Determine the [x, y] coordinate at the center of the cell enclosing the given text.  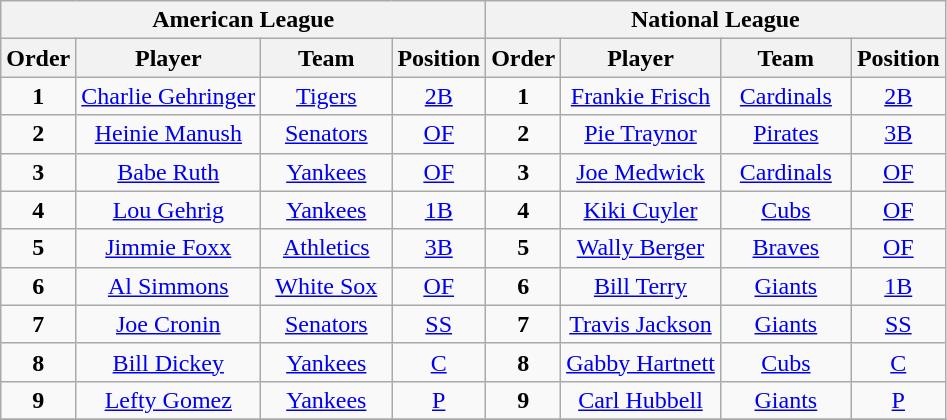
Al Simmons [168, 286]
Lefty Gomez [168, 400]
Gabby Hartnett [641, 362]
National League [716, 20]
Travis Jackson [641, 324]
Joe Medwick [641, 172]
Bill Terry [641, 286]
Jimmie Foxx [168, 248]
Bill Dickey [168, 362]
Athletics [326, 248]
Frankie Frisch [641, 96]
Tigers [326, 96]
American League [244, 20]
Heinie Manush [168, 134]
Charlie Gehringer [168, 96]
Babe Ruth [168, 172]
Joe Cronin [168, 324]
Pirates [786, 134]
Pie Traynor [641, 134]
White Sox [326, 286]
Kiki Cuyler [641, 210]
Braves [786, 248]
Wally Berger [641, 248]
Lou Gehrig [168, 210]
Carl Hubbell [641, 400]
